Search for the cell housing the specified text and yield its [x, y] center coordinate. 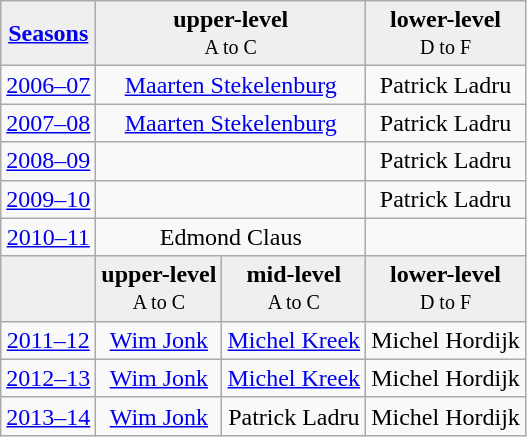
2009–10 [48, 199]
2011–12 [48, 340]
2010–11 [48, 237]
2012–13 [48, 378]
2006–07 [48, 85]
2008–09 [48, 161]
Seasons [48, 34]
2007–08 [48, 123]
2013–14 [48, 416]
mid-levelA to C [294, 288]
Edmond Claus [231, 237]
